From the cell containing the given text, extract its center point as [x, y] coordinate. 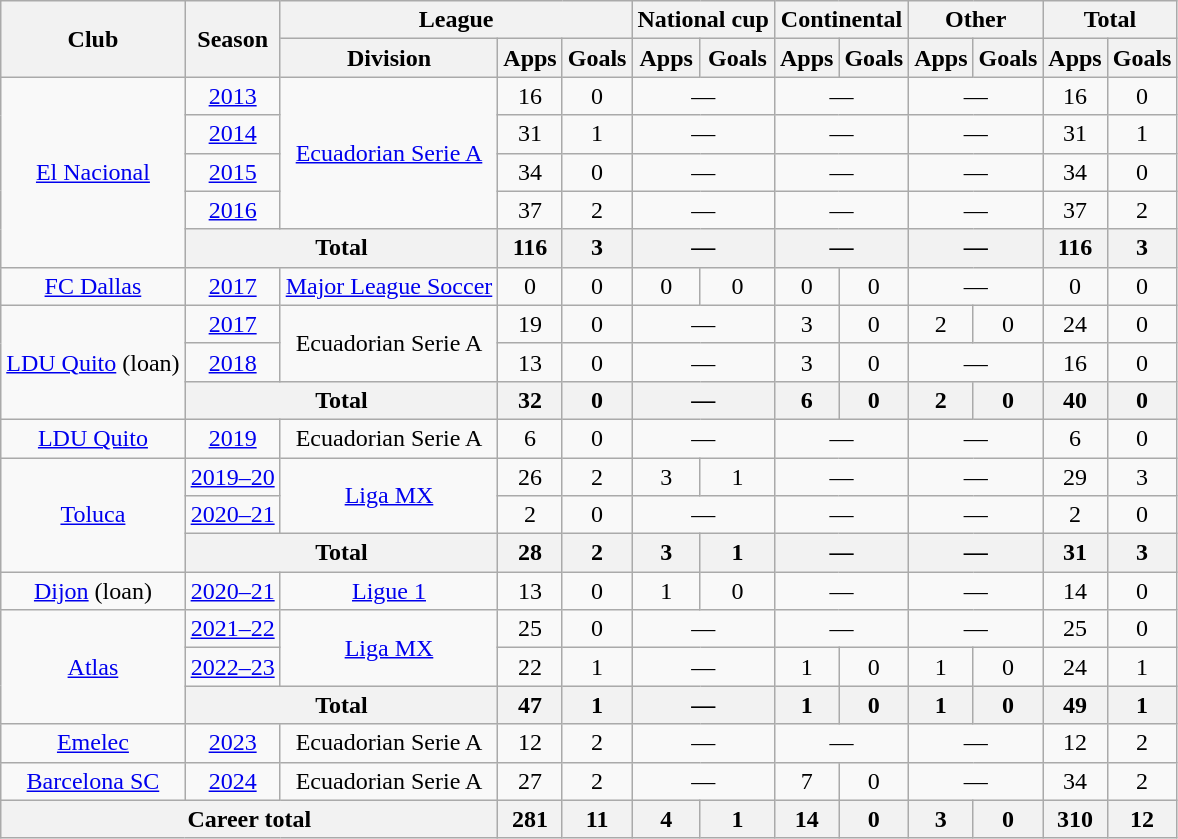
Division [389, 58]
Barcelona SC [93, 781]
Toluca [93, 515]
National cup [703, 20]
40 [1075, 400]
2019 [232, 438]
32 [530, 400]
2018 [232, 362]
Major League Soccer [389, 286]
2014 [232, 134]
Other [976, 20]
LDU Quito [93, 438]
LDU Quito (loan) [93, 362]
28 [530, 553]
El Nacional [93, 172]
47 [530, 705]
2013 [232, 96]
27 [530, 781]
Club [93, 39]
4 [666, 819]
2022–23 [232, 667]
11 [597, 819]
Emelec [93, 743]
FC Dallas [93, 286]
26 [530, 477]
29 [1075, 477]
2024 [232, 781]
281 [530, 819]
2015 [232, 172]
7 [806, 781]
2021–22 [232, 629]
49 [1075, 705]
2019–20 [232, 477]
Dijon (loan) [93, 591]
310 [1075, 819]
Career total [250, 819]
2016 [232, 210]
Season [232, 39]
Atlas [93, 667]
22 [530, 667]
19 [530, 324]
2023 [232, 743]
Continental [841, 20]
League [456, 20]
Ligue 1 [389, 591]
